Return the (x, y) coordinate for the center point of the cell that contains the specified text.  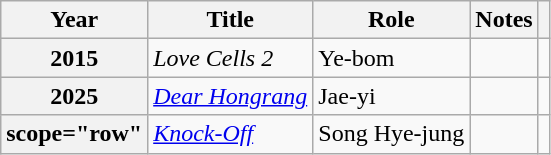
Ye-bom (392, 58)
2015 (74, 58)
2025 (74, 96)
Love Cells 2 (230, 58)
Jae-yi (392, 96)
Role (392, 20)
Knock-Off (230, 134)
Dear Hongrang (230, 96)
Title (230, 20)
scope="row" (74, 134)
Song Hye-jung (392, 134)
Year (74, 20)
Notes (504, 20)
